Extract the [X, Y] coordinate from the center of the cell holding the provided text.  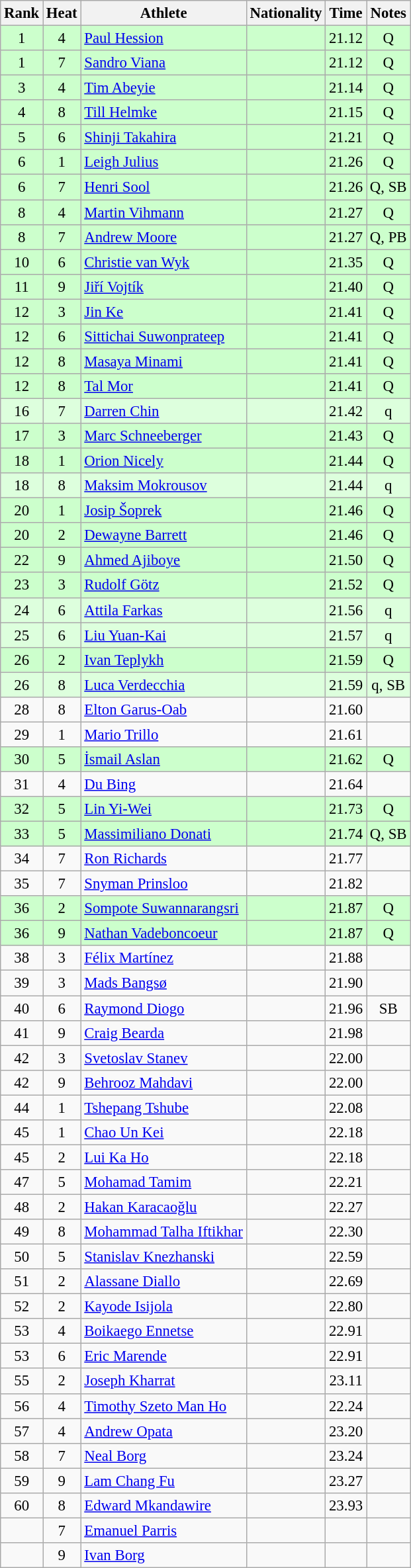
22.21 [346, 1182]
Emanuel Parris [163, 1530]
56 [22, 1406]
24 [22, 610]
Josip Šoprek [163, 511]
Ron Richards [163, 859]
Notes [388, 13]
21.15 [346, 112]
10 [22, 262]
22.80 [346, 1307]
28 [22, 710]
21.14 [346, 88]
22.27 [346, 1207]
Luca Verdecchia [163, 685]
Svetoslav Stanev [163, 1058]
Till Helmke [163, 112]
Sittichai Suwonprateep [163, 337]
Joseph Kharrat [163, 1381]
q, SB [388, 685]
Paul Hession [163, 38]
39 [22, 983]
Rudolf Götz [163, 586]
23.20 [346, 1431]
55 [22, 1381]
11 [22, 286]
58 [22, 1456]
47 [22, 1182]
Rank [22, 13]
Mohamad Tamim [163, 1182]
SB [388, 1008]
21.43 [346, 436]
Massimiliano Donati [163, 834]
Q, PB [388, 237]
21.61 [346, 734]
21.21 [346, 138]
Tshepang Tshube [163, 1108]
Elton Garus-Oab [163, 710]
Sompote Suwannarangsri [163, 908]
Du Bing [163, 784]
21.88 [346, 959]
Nathan Vadeboncoeur [163, 934]
Christie van Wyk [163, 262]
Jin Ke [163, 312]
Behrooz Mahdavi [163, 1082]
21.98 [346, 1033]
Ivan Teplykh [163, 660]
Andrew Moore [163, 237]
Andrew Opata [163, 1431]
Darren Chin [163, 411]
21.60 [346, 710]
22.69 [346, 1282]
Lui Ka Ho [163, 1157]
Mario Trillo [163, 734]
Boikaego Ennetse [163, 1331]
Alassane Diallo [163, 1282]
23 [22, 586]
Heat [62, 13]
Sandro Viana [163, 63]
22 [22, 560]
Leigh Julius [163, 162]
21.50 [346, 560]
Snyman Prinsloo [163, 884]
21.52 [346, 586]
Liu Yuan-Kai [163, 635]
25 [22, 635]
48 [22, 1207]
16 [22, 411]
Marc Schneeberger [163, 436]
23.27 [346, 1481]
21.35 [346, 262]
Lam Chang Fu [163, 1481]
Athlete [163, 13]
Mohammad Talha Iftikhar [163, 1232]
Martin Vihmann [163, 212]
60 [22, 1506]
17 [22, 436]
21.64 [346, 784]
21.56 [346, 610]
Neal Borg [163, 1456]
22.59 [346, 1257]
İsmail Aslan [163, 760]
21.82 [346, 884]
Stanislav Knezhanski [163, 1257]
Eric Marende [163, 1356]
23.11 [346, 1381]
Hakan Karacaoğlu [163, 1207]
Masaya Minami [163, 361]
40 [22, 1008]
21.42 [346, 411]
51 [22, 1282]
Raymond Diogo [163, 1008]
21.62 [346, 760]
Kayode Isijola [163, 1307]
59 [22, 1481]
21.96 [346, 1008]
23.93 [346, 1506]
21.74 [346, 834]
29 [22, 734]
41 [22, 1033]
Edward Mkandawire [163, 1506]
52 [22, 1307]
Craig Bearda [163, 1033]
35 [22, 884]
Chao Un Kei [163, 1133]
Orion Nicely [163, 461]
Ahmed Ajiboye [163, 560]
Maksim Mokrousov [163, 486]
Jiří Vojtík [163, 286]
Dewayne Barrett [163, 535]
Attila Farkas [163, 610]
21.77 [346, 859]
22.24 [346, 1406]
49 [22, 1232]
32 [22, 809]
Félix Martínez [163, 959]
21.73 [346, 809]
21.40 [346, 286]
22.08 [346, 1108]
34 [22, 859]
38 [22, 959]
33 [22, 834]
30 [22, 760]
23.24 [346, 1456]
Nationality [286, 13]
Ivan Borg [163, 1555]
44 [22, 1108]
21.57 [346, 635]
57 [22, 1431]
31 [22, 784]
Tal Mor [163, 386]
50 [22, 1257]
Timothy Szeto Man Ho [163, 1406]
Lin Yi-Wei [163, 809]
21.90 [346, 983]
Tim Abeyie [163, 88]
Mads Bangsø [163, 983]
Time [346, 13]
22.30 [346, 1232]
Henri Sool [163, 187]
Shinji Takahira [163, 138]
